From the cell containing the given text, extract its center point as (X, Y) coordinate. 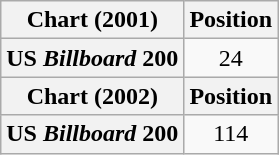
Chart (2002) (92, 96)
24 (231, 58)
Chart (2001) (92, 20)
114 (231, 134)
